For the text-containing cell, return its midpoint in (x, y) coordinate format. 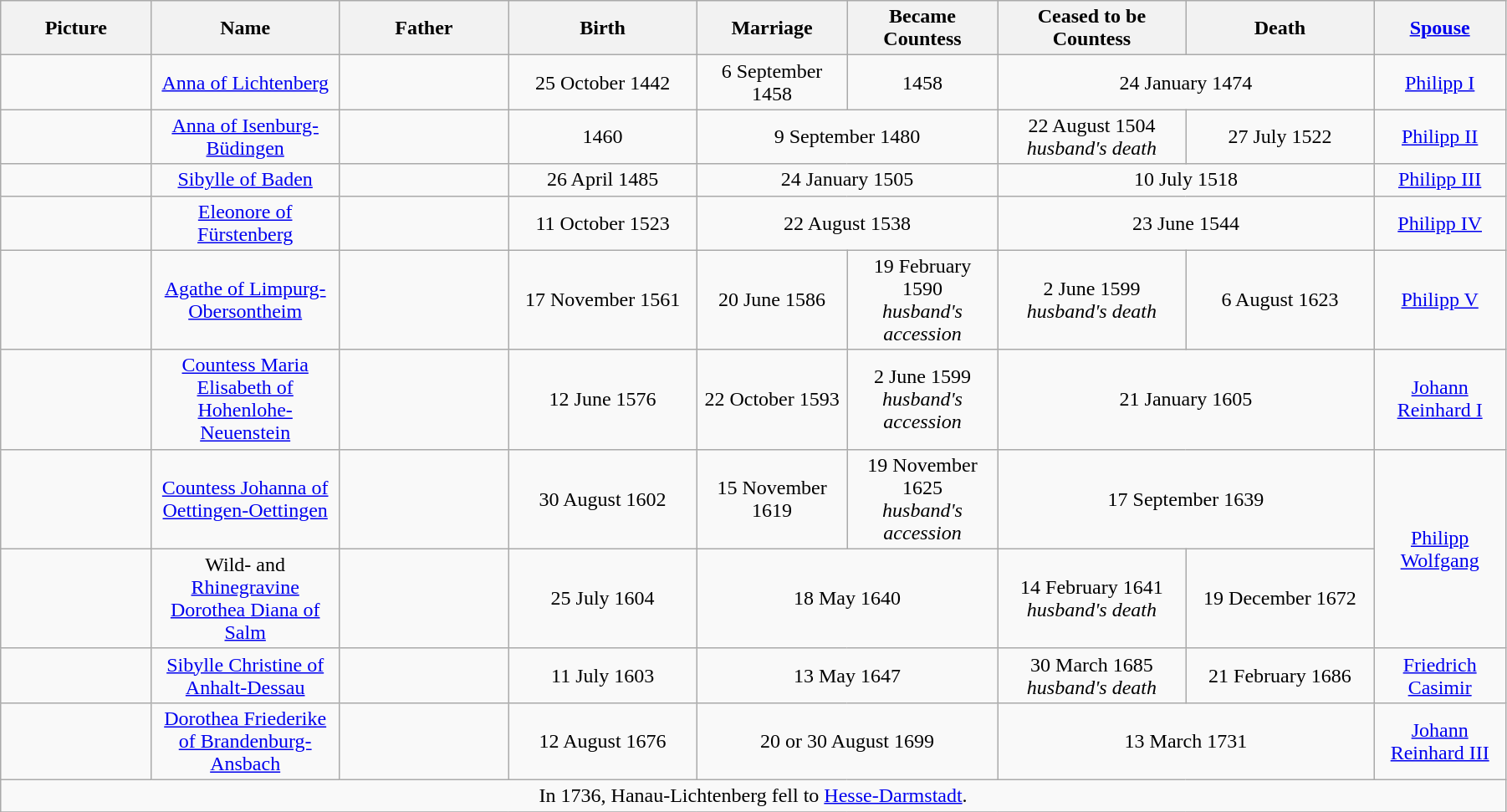
19 November 1625 husband's accession (922, 498)
22 October 1593 (772, 400)
Eleonore of Fürstenberg (246, 222)
24 January 1474 (1186, 82)
Philipp II (1440, 137)
Wild- and Rhinegravine Dorothea Diana of Salm (246, 599)
Death (1280, 28)
2 June 1599 husband's death (1092, 299)
21 January 1605 (1186, 400)
Ceased to be Countess (1092, 28)
Friedrich Casimir (1440, 676)
24 January 1505 (847, 180)
10 July 1518 (1186, 180)
9 September 1480 (847, 137)
21 February 1686 (1280, 676)
15 November 1619 (772, 498)
12 August 1676 (602, 741)
In 1736, Hanau-Lichtenberg fell to Hesse-Darmstadt. (753, 795)
18 May 1640 (847, 599)
25 October 1442 (602, 82)
Philipp V (1440, 299)
Name (246, 28)
19 December 1672 (1280, 599)
13 May 1647 (847, 676)
1458 (922, 82)
11 October 1523 (602, 222)
19 February 1590 husband's accession (922, 299)
Birth (602, 28)
Sibylle of Baden (246, 180)
Picture (76, 28)
Philipp I (1440, 82)
Anna of Isenburg-Büdingen (246, 137)
27 July 1522 (1280, 137)
Father (424, 28)
6 September 1458 (772, 82)
Johann Reinhard I (1440, 400)
17 November 1561 (602, 299)
13 March 1731 (1186, 741)
Dorothea Friederike of Brandenburg-Ansbach (246, 741)
14 February 1641 husband's death (1092, 599)
17 September 1639 (1186, 498)
2 June 1599 husband's accession (922, 400)
Became Countess (922, 28)
Countess Johanna of Oettingen-Oettingen (246, 498)
1460 (602, 137)
30 August 1602 (602, 498)
Philipp Wolfgang (1440, 549)
11 July 1603 (602, 676)
Philipp III (1440, 180)
22 August 1538 (847, 222)
30 March 1685 husband's death (1092, 676)
20 or 30 August 1699 (847, 741)
6 August 1623 (1280, 299)
25 July 1604 (602, 599)
Agathe of Limpurg-Obersontheim (246, 299)
Sibylle Christine of Anhalt-Dessau (246, 676)
23 June 1544 (1186, 222)
26 April 1485 (602, 180)
Marriage (772, 28)
20 June 1586 (772, 299)
Spouse (1440, 28)
Johann Reinhard III (1440, 741)
12 June 1576 (602, 400)
Anna of Lichtenberg (246, 82)
Countess Maria Elisabeth of Hohenlohe-Neuenstein (246, 400)
Philipp IV (1440, 222)
22 August 1504 husband's death (1092, 137)
